Search for the cell housing the specified text and yield its (x, y) center coordinate. 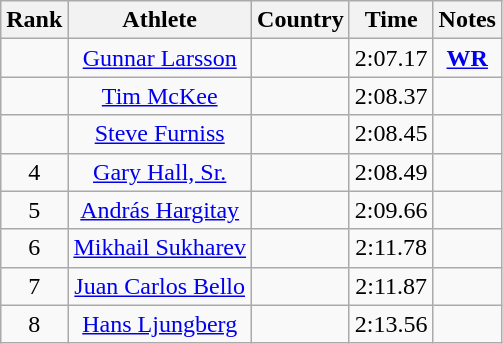
WR (467, 58)
2:08.49 (391, 172)
Juan Carlos Bello (160, 286)
2:07.17 (391, 58)
2:11.78 (391, 248)
Rank (34, 20)
Athlete (160, 20)
2:09.66 (391, 210)
2:13.56 (391, 324)
Notes (467, 20)
8 (34, 324)
7 (34, 286)
Tim McKee (160, 96)
Country (301, 20)
Steve Furniss (160, 134)
András Hargitay (160, 210)
Gunnar Larsson (160, 58)
4 (34, 172)
Mikhail Sukharev (160, 248)
2:11.87 (391, 286)
2:08.45 (391, 134)
6 (34, 248)
Time (391, 20)
Hans Ljungberg (160, 324)
5 (34, 210)
2:08.37 (391, 96)
Gary Hall, Sr. (160, 172)
